Pinpoint the cell where the given text exists, returning its [X, Y] midpoint coordinate. 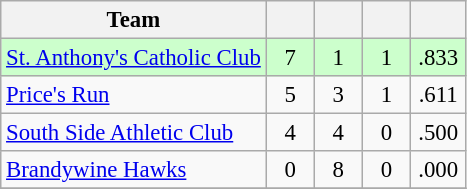
Team [134, 20]
5 [290, 95]
Brandywine Hawks [134, 170]
St. Anthony's Catholic Club [134, 58]
Price's Run [134, 95]
.000 [438, 170]
South Side Athletic Club [134, 133]
.500 [438, 133]
7 [290, 58]
8 [338, 170]
3 [338, 95]
.833 [438, 58]
.611 [438, 95]
